Provide the (x, y) coordinate of the cell's center where the given text is located.  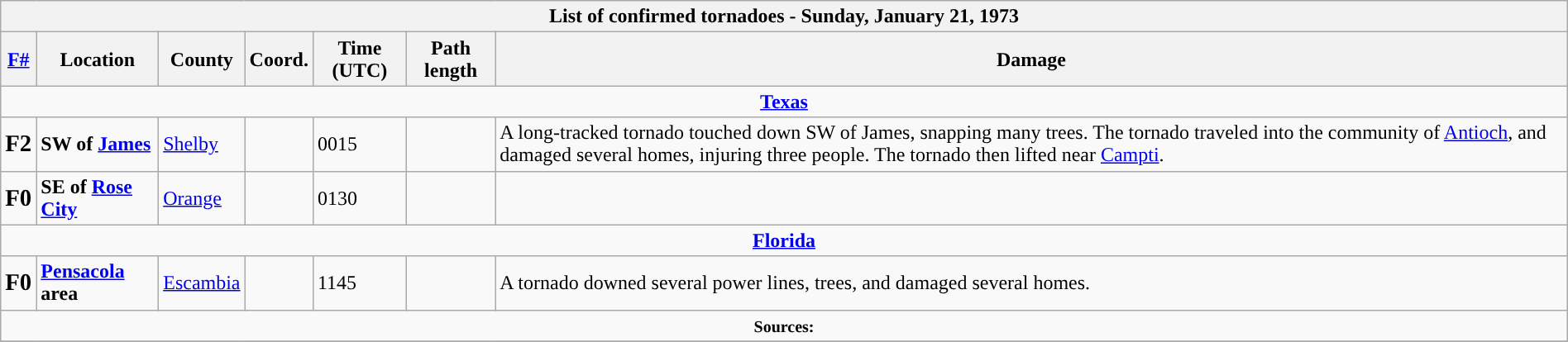
SE of Rose City (98, 198)
Texas (784, 102)
Path length (450, 59)
Coord. (279, 59)
Orange (202, 198)
Pensacola area (98, 283)
Escambia (202, 283)
1145 (359, 283)
Time (UTC) (359, 59)
List of confirmed tornadoes - Sunday, January 21, 1973 (784, 17)
County (202, 59)
F# (18, 59)
0015 (359, 144)
0130 (359, 198)
Location (98, 59)
F2 (18, 144)
SW of James (98, 144)
Florida (784, 240)
Damage (1031, 59)
A tornado downed several power lines, trees, and damaged several homes. (1031, 283)
Sources: (784, 325)
Shelby (202, 144)
